Determine the [x, y] coordinate at the center of the cell enclosing the given text.  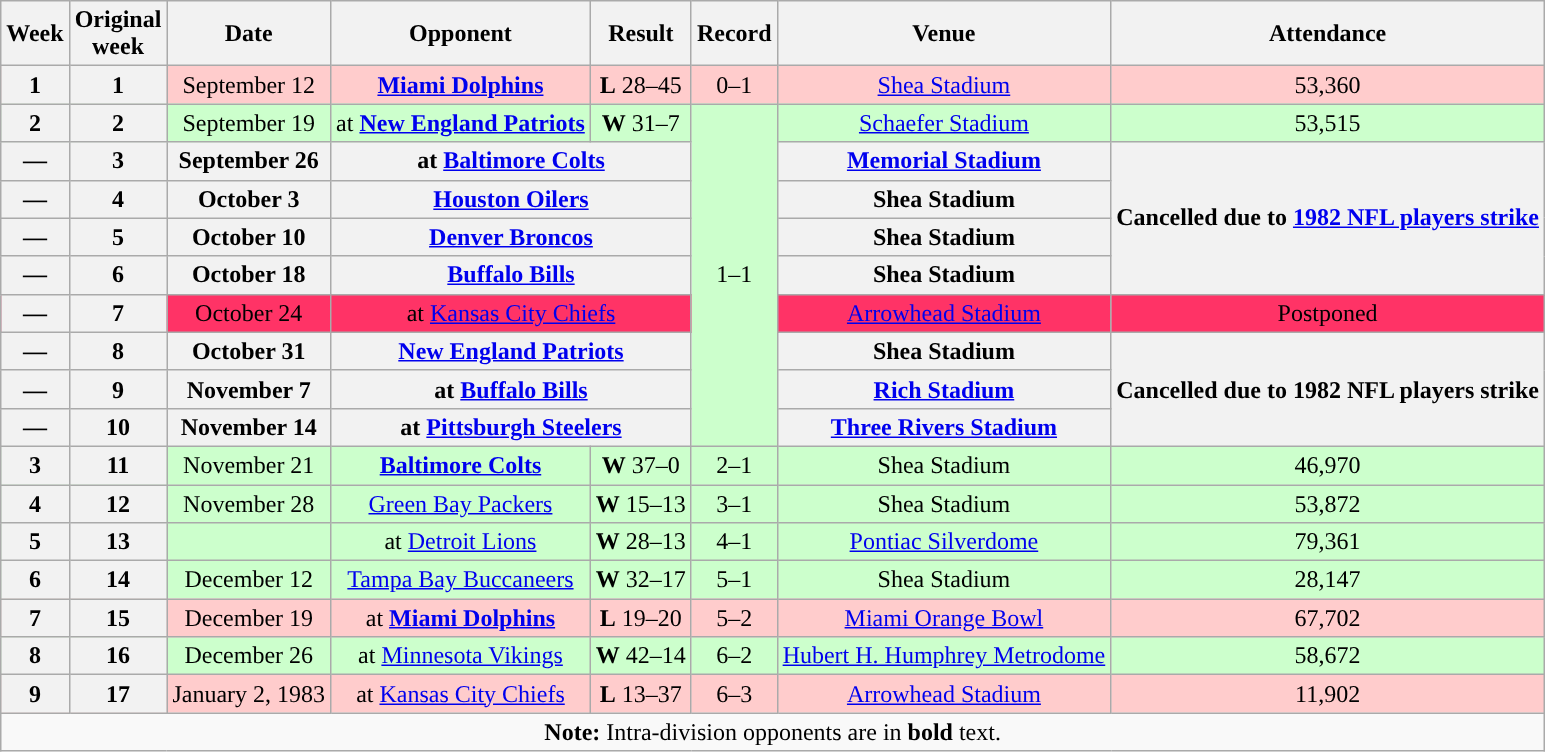
November 28 [249, 503]
17 [118, 694]
5–1 [734, 580]
Houston Oilers [512, 199]
5–2 [734, 618]
December 26 [249, 656]
11 [118, 465]
W 31–7 [640, 123]
Pontiac Silverdome [944, 542]
December 19 [249, 618]
at Minnesota Vikings [461, 656]
October 18 [249, 275]
New England Patriots [512, 351]
6–2 [734, 656]
October 31 [249, 351]
Originalweek [118, 34]
46,970 [1328, 465]
28,147 [1328, 580]
Postponed [1328, 313]
Buffalo Bills [512, 275]
12 [118, 503]
53,360 [1328, 85]
Venue [944, 34]
Miami Orange Bowl [944, 618]
W 15–13 [640, 503]
Memorial Stadium [944, 161]
L 28–45 [640, 85]
Week [35, 34]
Tampa Bay Buccaneers [461, 580]
W 42–14 [640, 656]
October 3 [249, 199]
Attendance [1328, 34]
November 14 [249, 427]
October 24 [249, 313]
Record [734, 34]
Baltimore Colts [461, 465]
January 2, 1983 [249, 694]
September 12 [249, 85]
at Miami Dolphins [461, 618]
58,672 [1328, 656]
53,872 [1328, 503]
W 37–0 [640, 465]
September 26 [249, 161]
L 13–37 [640, 694]
11,902 [1328, 694]
15 [118, 618]
1–1 [734, 276]
14 [118, 580]
67,702 [1328, 618]
2–1 [734, 465]
6–3 [734, 694]
10 [118, 427]
Hubert H. Humphrey Metrodome [944, 656]
at Pittsburgh Steelers [512, 427]
Miami Dolphins [461, 85]
W 28–13 [640, 542]
13 [118, 542]
4–1 [734, 542]
November 21 [249, 465]
79,361 [1328, 542]
53,515 [1328, 123]
at Buffalo Bills [512, 389]
Date [249, 34]
Result [640, 34]
Three Rivers Stadium [944, 427]
at Baltimore Colts [512, 161]
16 [118, 656]
Note: Intra-division opponents are in bold text. [773, 732]
Schaefer Stadium [944, 123]
Denver Broncos [512, 237]
Opponent [461, 34]
November 7 [249, 389]
Green Bay Packers [461, 503]
W 32–17 [640, 580]
September 19 [249, 123]
Rich Stadium [944, 389]
L 19–20 [640, 618]
at New England Patriots [461, 123]
0–1 [734, 85]
December 12 [249, 580]
3–1 [734, 503]
October 10 [249, 237]
at Detroit Lions [461, 542]
